Scan for the cell matching the given text and deliver its (X, Y) coordinate at center. 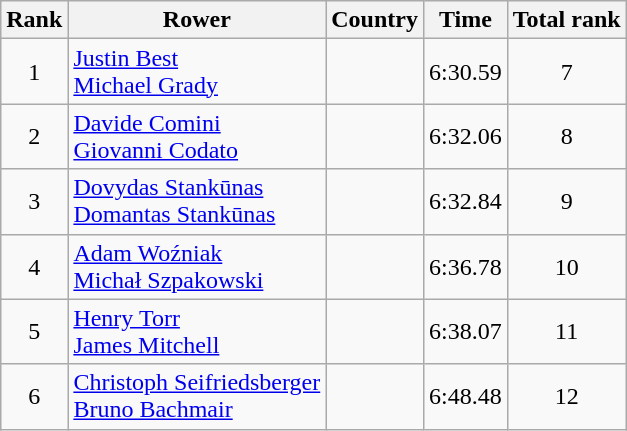
Davide CominiGiovanni Codato (197, 136)
6:48.48 (465, 396)
1 (34, 72)
11 (566, 332)
Rank (34, 20)
6:30.59 (465, 72)
8 (566, 136)
Rower (197, 20)
6:36.78 (465, 266)
Christoph SeifriedsbergerBruno Bachmair (197, 396)
6:32.84 (465, 202)
Time (465, 20)
6:38.07 (465, 332)
9 (566, 202)
Justin BestMichael Grady (197, 72)
12 (566, 396)
5 (34, 332)
6:32.06 (465, 136)
Dovydas StankūnasDomantas Stankūnas (197, 202)
3 (34, 202)
Country (375, 20)
4 (34, 266)
Henry TorrJames Mitchell (197, 332)
Total rank (566, 20)
2 (34, 136)
10 (566, 266)
6 (34, 396)
7 (566, 72)
Adam WoźniakMichał Szpakowski (197, 266)
